For the text-containing cell, return its midpoint in (X, Y) coordinate format. 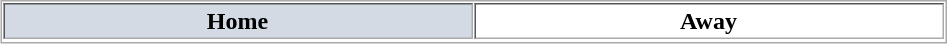
Home (238, 21)
Away (709, 21)
